Detect which cell encompasses the target text, then output its [X, Y] center coordinate. 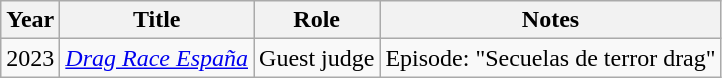
Guest judge [317, 58]
Year [30, 20]
Title [157, 20]
2023 [30, 58]
Role [317, 20]
Notes [550, 20]
Episode: "Secuelas de terror drag" [550, 58]
Drag Race España [157, 58]
